Scan for the cell matching the given text and deliver its (X, Y) coordinate at center. 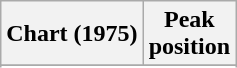
Chart (1975) (72, 34)
Peakposition (189, 34)
